Search for the cell housing the specified text and yield its (X, Y) center coordinate. 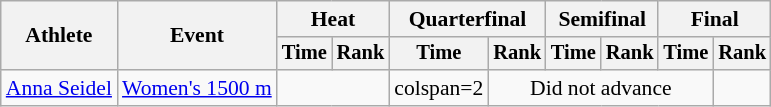
Athlete (59, 36)
Final (714, 19)
Anna Seidel (59, 88)
Event (197, 36)
Quarterfinal (468, 19)
Women's 1500 m (197, 88)
Heat (333, 19)
Did not advance (600, 88)
colspan=2 (438, 88)
Semifinal (602, 19)
